Detect which cell encompasses the target text, then output its [X, Y] center coordinate. 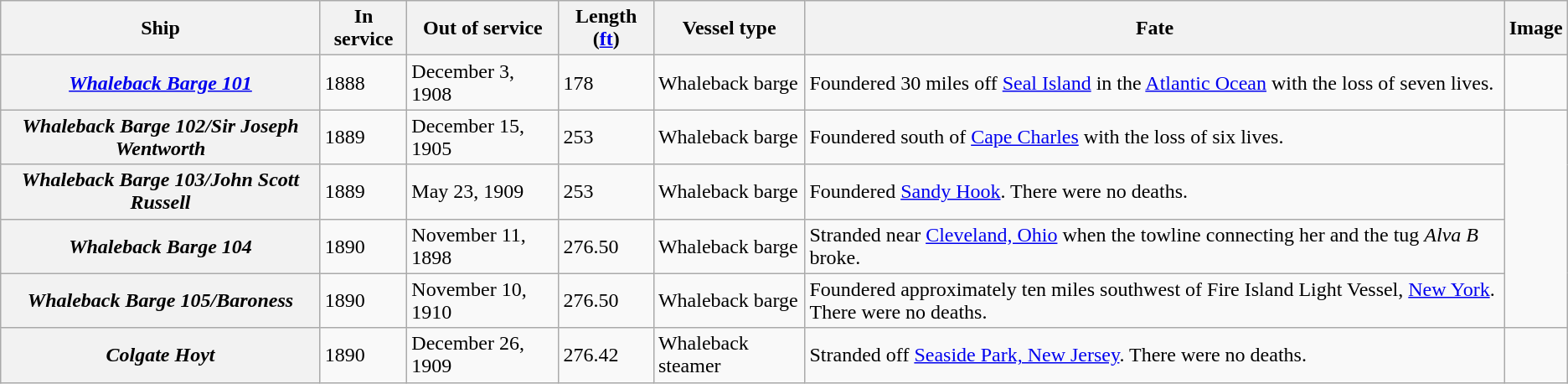
178 [606, 82]
Vessel type [729, 29]
Out of service [482, 29]
Colgate Hoyt [161, 355]
Stranded near Cleveland, Ohio when the towline connecting her and the tug Alva B broke. [1154, 246]
Whaleback Barge 105/Baroness [161, 300]
Image [1536, 29]
December 15, 1905 [482, 138]
Fate [1154, 29]
Whaleback steamer [729, 355]
Whaleback Barge 101 [161, 82]
Foundered Sandy Hook. There were no deaths. [1154, 191]
November 11, 1898 [482, 246]
November 10, 1910 [482, 300]
In service [364, 29]
May 23, 1909 [482, 191]
Foundered south of Cape Charles with the loss of six lives. [1154, 138]
Ship [161, 29]
Stranded off Seaside Park, New Jersey. There were no deaths. [1154, 355]
276.42 [606, 355]
Foundered 30 miles off Seal Island in the Atlantic Ocean with the loss of seven lives. [1154, 82]
1888 [364, 82]
December 3, 1908 [482, 82]
Length (ft) [606, 29]
December 26, 1909 [482, 355]
Whaleback Barge 102/Sir Joseph Wentworth [161, 138]
Whaleback Barge 103/John Scott Russell [161, 191]
Whaleback Barge 104 [161, 246]
Foundered approximately ten miles southwest of Fire Island Light Vessel, New York. There were no deaths. [1154, 300]
